Output the [x, y] coordinate of the center of the cell containing the given text.  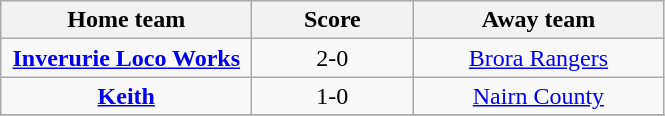
Away team [538, 20]
Inverurie Loco Works [126, 58]
Keith [126, 96]
Nairn County [538, 96]
1-0 [332, 96]
2-0 [332, 58]
Brora Rangers [538, 58]
Home team [126, 20]
Score [332, 20]
